Extract the (x, y) coordinate from the center of the cell holding the provided text.  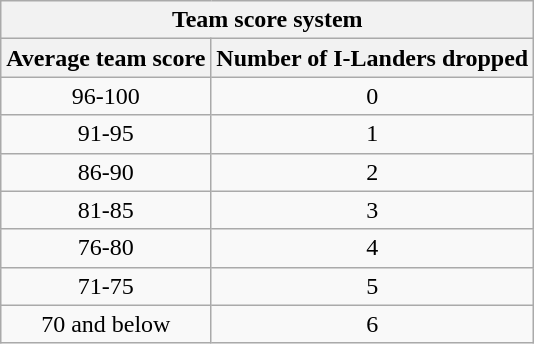
Team score system (268, 20)
1 (372, 134)
96-100 (106, 96)
Average team score (106, 58)
76-80 (106, 248)
0 (372, 96)
86-90 (106, 172)
91-95 (106, 134)
Number of I-Landers dropped (372, 58)
5 (372, 286)
70 and below (106, 324)
4 (372, 248)
81-85 (106, 210)
2 (372, 172)
3 (372, 210)
71-75 (106, 286)
6 (372, 324)
